Pinpoint the cell where the given text exists, returning its (x, y) midpoint coordinate. 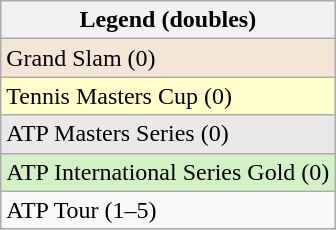
ATP Tour (1–5) (168, 210)
Legend (doubles) (168, 20)
Tennis Masters Cup (0) (168, 96)
ATP Masters Series (0) (168, 134)
ATP International Series Gold (0) (168, 172)
Grand Slam (0) (168, 58)
